Return [x, y] of the center of cell containing provided text 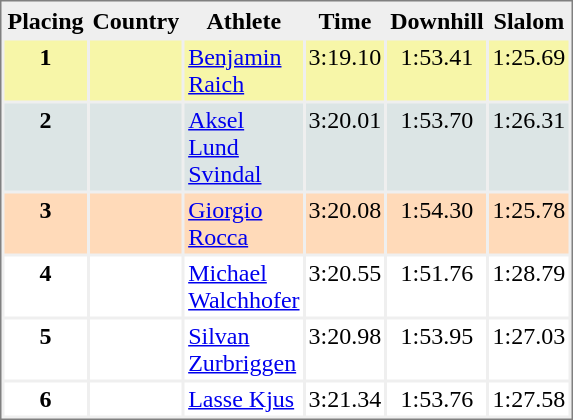
Slalom [530, 20]
1:54.30 [436, 224]
3:20.98 [346, 350]
Aksel Lund Svindal [244, 148]
4 [45, 286]
Lasse Kjus [244, 398]
Giorgio Rocca [244, 224]
1 [45, 70]
3:21.34 [346, 398]
Placing [45, 20]
Michael Walchhofer [244, 286]
Silvan Zurbriggen [244, 350]
3 [45, 224]
1:53.76 [436, 398]
6 [45, 398]
Country [136, 20]
1:51.76 [436, 286]
Athlete [244, 20]
Downhill [436, 20]
3:19.10 [346, 70]
1:25.69 [530, 70]
1:53.70 [436, 148]
1:26.31 [530, 148]
3:20.55 [346, 286]
Time [346, 20]
2 [45, 148]
3:20.08 [346, 224]
1:53.95 [436, 350]
1:25.78 [530, 224]
5 [45, 350]
1:27.03 [530, 350]
3:20.01 [346, 148]
Benjamin Raich [244, 70]
1:27.58 [530, 398]
1:28.79 [530, 286]
1:53.41 [436, 70]
